Return (x, y) of the center of cell containing provided text 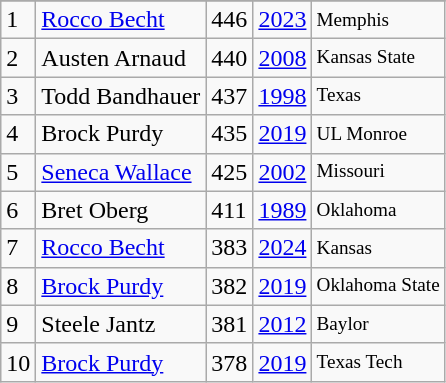
Kansas State (378, 58)
Bret Oberg (121, 210)
1989 (282, 210)
Memphis (378, 20)
382 (230, 286)
2012 (282, 324)
3 (18, 96)
10 (18, 362)
Missouri (378, 172)
Texas Tech (378, 362)
7 (18, 248)
5 (18, 172)
Oklahoma State (378, 286)
437 (230, 96)
UL Monroe (378, 134)
Steele Jantz (121, 324)
378 (230, 362)
1998 (282, 96)
8 (18, 286)
Baylor (378, 324)
435 (230, 134)
381 (230, 324)
2002 (282, 172)
Kansas (378, 248)
Oklahoma (378, 210)
2024 (282, 248)
Todd Bandhauer (121, 96)
440 (230, 58)
2023 (282, 20)
Austen Arnaud (121, 58)
1 (18, 20)
4 (18, 134)
383 (230, 248)
425 (230, 172)
446 (230, 20)
6 (18, 210)
2008 (282, 58)
411 (230, 210)
2 (18, 58)
Seneca Wallace (121, 172)
Texas (378, 96)
9 (18, 324)
